Output the (x, y) coordinate of the center of the cell containing the given text.  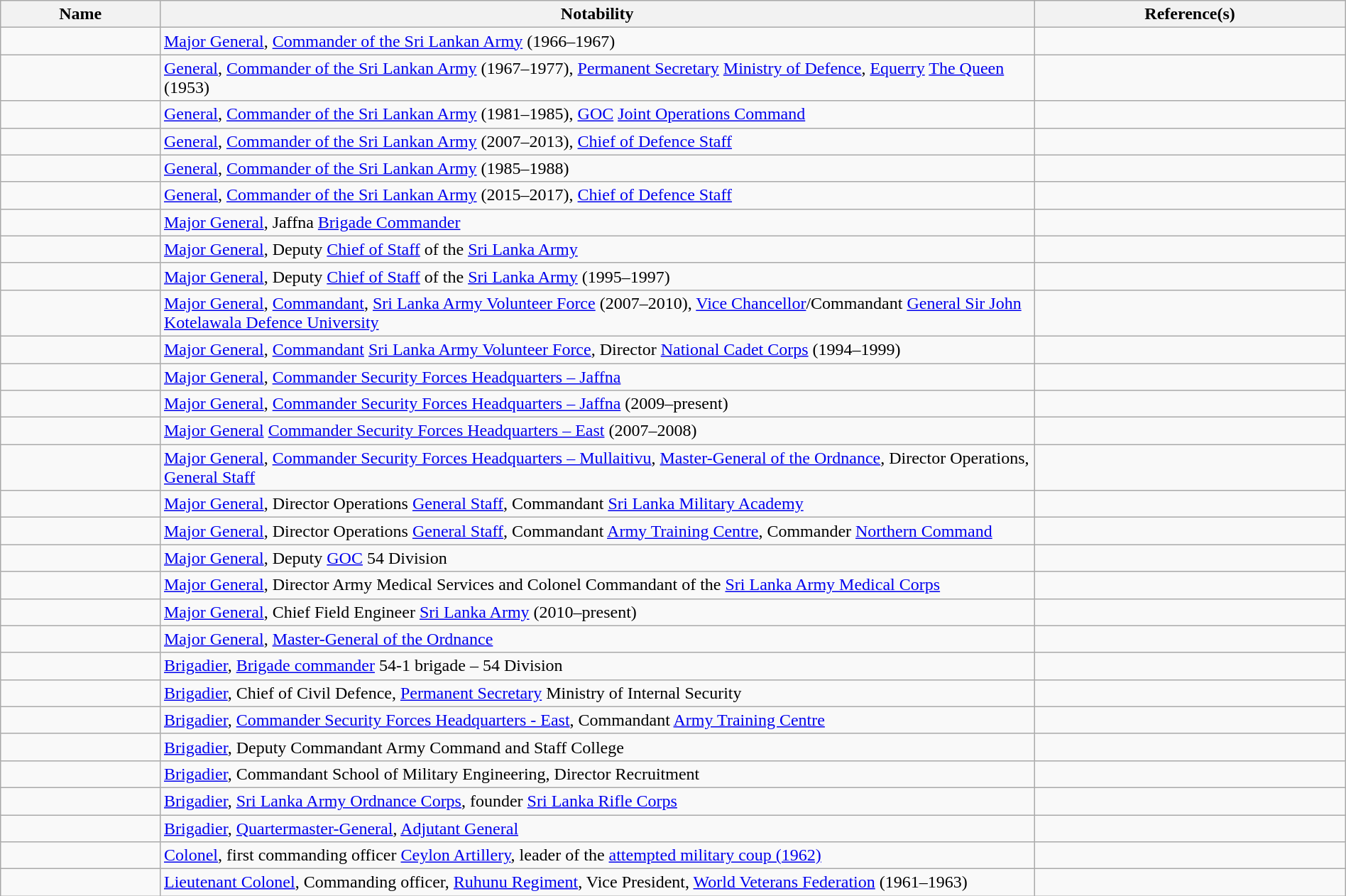
Name (81, 14)
Brigadier, Deputy Commandant Army Command and Staff College (596, 747)
Major General, Director Operations General Staff, Commandant Sri Lanka Military Academy (596, 504)
Major General, Director Operations General Staff, Commandant Army Training Centre, Commander Northern Command (596, 531)
Major General, Jaffna Brigade Commander (596, 222)
Major General, Commander Security Forces Headquarters – Jaffna (596, 377)
Colonel, first commanding officer Ceylon Artillery, leader of the attempted military coup (1962) (596, 856)
Brigadier, Sri Lanka Army Ordnance Corps, founder Sri Lanka Rifle Corps (596, 801)
General, Commander of the Sri Lankan Army (2015–2017), Chief of Defence Staff (596, 195)
Brigadier, Commander Security Forces Headquarters - East, Commandant Army Training Centre (596, 720)
Brigadier, Chief of Civil Defence, Permanent Secretary Ministry of Internal Security (596, 693)
General, Commander of the Sri Lankan Army (1985–1988) (596, 168)
Major General, Chief Field Engineer Sri Lanka Army (2010–present) (596, 612)
Major General, Commander Security Forces Headquarters – Mullaitivu, Master-General of the Ordnance, Director Operations, General Staff (596, 467)
Major General, Deputy Chief of Staff of the Sri Lanka Army (1995–1997) (596, 276)
Major General, Deputy Chief of Staff of the Sri Lanka Army (596, 249)
Brigadier, Brigade commander 54-1 brigade – 54 Division (596, 666)
Notability (596, 14)
Major General, Master-General of the Ordnance (596, 639)
Major General, Commandant Sri Lanka Army Volunteer Force, Director National Cadet Corps (1994–1999) (596, 349)
Major General, Commander Security Forces Headquarters – Jaffna (2009–present) (596, 404)
Major General, Deputy GOC 54 Division (596, 558)
Brigadier, Quartermaster-General, Adjutant General (596, 829)
Major General, Director Army Medical Services and Colonel Commandant of the Sri Lanka Army Medical Corps (596, 585)
General, Commander of the Sri Lankan Army (1981–1985), GOC Joint Operations Command (596, 114)
Major General, Commander of the Sri Lankan Army (1966–1967) (596, 41)
Reference(s) (1190, 14)
Major General, Commandant, Sri Lanka Army Volunteer Force (2007–2010), Vice Chancellor/Commandant General Sir John Kotelawala Defence University (596, 312)
Brigadier, Commandant School of Military Engineering, Director Recruitment (596, 774)
General, Commander of the Sri Lankan Army (2007–2013), Chief of Defence Staff (596, 141)
General, Commander of the Sri Lankan Army (1967–1977), Permanent Secretary Ministry of Defence, Equerry The Queen (1953) (596, 78)
Lieutenant Colonel, Commanding officer, Ruhunu Regiment, Vice President, World Veterans Federation (1961–1963) (596, 883)
Major General Commander Security Forces Headquarters – East (2007–2008) (596, 431)
